Provide the [x, y] coordinate of the cell's center where the given text is located.  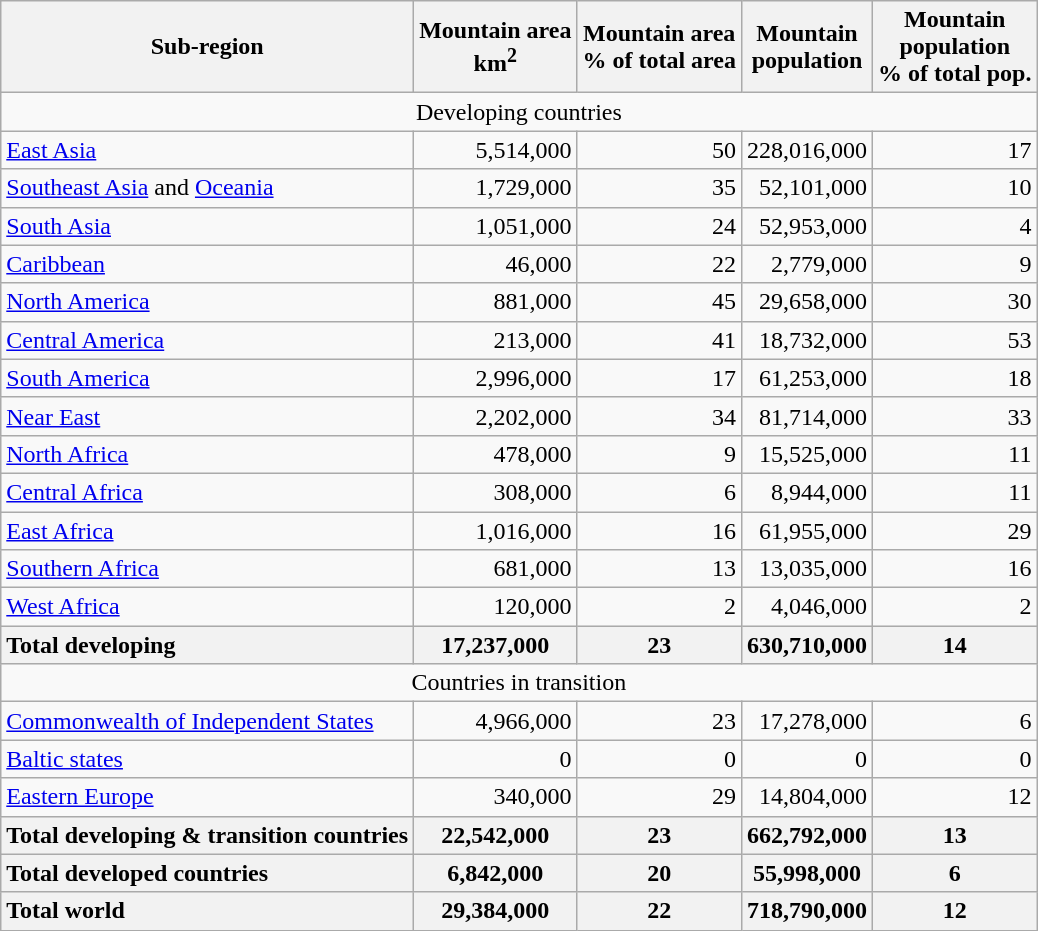
662,792,000 [806, 835]
South America [208, 378]
61,955,000 [806, 531]
Total world [208, 911]
30 [955, 302]
308,000 [496, 492]
45 [660, 302]
55,998,000 [806, 873]
630,710,000 [806, 645]
18 [955, 378]
61,253,000 [806, 378]
East Asia [208, 150]
881,000 [496, 302]
West Africa [208, 607]
Countries in transition [519, 683]
20 [660, 873]
Mountain area % of total area [660, 47]
14,804,000 [806, 797]
46,000 [496, 264]
6,842,000 [496, 873]
29,658,000 [806, 302]
Central America [208, 340]
North Africa [208, 454]
8,944,000 [806, 492]
478,000 [496, 454]
4 [955, 226]
Eastern Europe [208, 797]
Baltic states [208, 759]
81,714,000 [806, 416]
52,953,000 [806, 226]
10 [955, 188]
North America [208, 302]
Developing countries [519, 112]
213,000 [496, 340]
120,000 [496, 607]
2,779,000 [806, 264]
18,732,000 [806, 340]
53 [955, 340]
Mountainpopulation% of total pop. [955, 47]
Total developed countries [208, 873]
228,016,000 [806, 150]
17,237,000 [496, 645]
East Africa [208, 531]
13,035,000 [806, 569]
1,729,000 [496, 188]
Total developing [208, 645]
29,384,000 [496, 911]
4,046,000 [806, 607]
50 [660, 150]
5,514,000 [496, 150]
52,101,000 [806, 188]
33 [955, 416]
15,525,000 [806, 454]
22,542,000 [496, 835]
Near East [208, 416]
24 [660, 226]
14 [955, 645]
1,016,000 [496, 531]
35 [660, 188]
41 [660, 340]
2,996,000 [496, 378]
Total developing & transition countries [208, 835]
South Asia [208, 226]
718,790,000 [806, 911]
Southern Africa [208, 569]
4,966,000 [496, 721]
Southeast Asia and Oceania [208, 188]
Commonwealth of Independent States [208, 721]
Mountain areakm2 [496, 47]
34 [660, 416]
Central Africa [208, 492]
1,051,000 [496, 226]
17,278,000 [806, 721]
2,202,000 [496, 416]
681,000 [496, 569]
340,000 [496, 797]
Caribbean [208, 264]
Mountainpopulation [806, 47]
Sub-region [208, 47]
